Identify which cell holds the provided text, then report its [x, y] central coordinate. 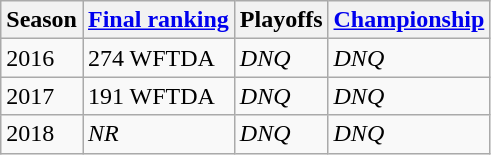
2017 [42, 96]
2016 [42, 58]
NR [158, 134]
2018 [42, 134]
Playoffs [281, 20]
Championship [409, 20]
Final ranking [158, 20]
274 WFTDA [158, 58]
Season [42, 20]
191 WFTDA [158, 96]
